Determine the (X, Y) coordinate at the center of the cell enclosing the given text.  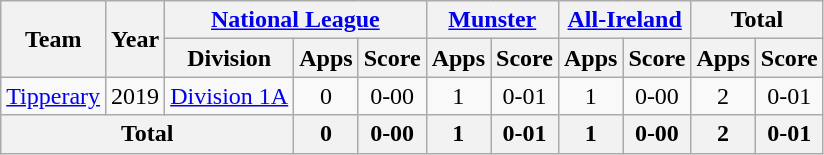
Tipperary (54, 96)
Year (136, 39)
2019 (136, 96)
All-Ireland (624, 20)
Munster (492, 20)
Team (54, 39)
Division (230, 58)
National League (296, 20)
Division 1A (230, 96)
